Return the [x, y] coordinate for the center point of the cell that contains the specified text.  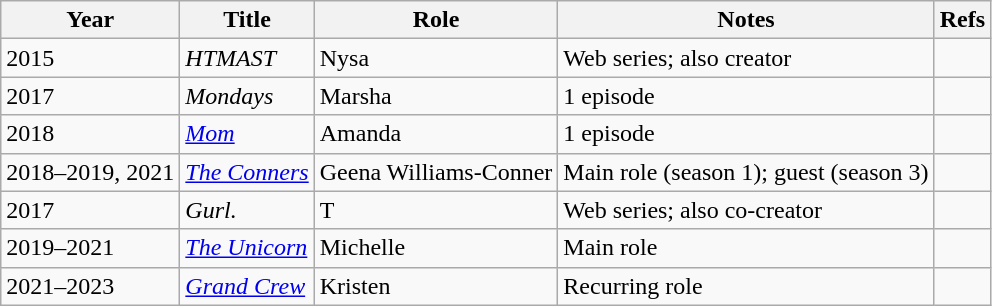
Michelle [436, 248]
Web series; also co-creator [746, 210]
Nysa [436, 58]
Notes [746, 20]
Role [436, 20]
Main role [746, 248]
2015 [90, 58]
Gurl. [247, 210]
Grand Crew [247, 286]
Mom [247, 134]
Year [90, 20]
2018 [90, 134]
Recurring role [746, 286]
Amanda [436, 134]
Marsha [436, 96]
2019–2021 [90, 248]
The Unicorn [247, 248]
HTMAST [247, 58]
Refs [962, 20]
Geena Williams-Conner [436, 172]
Mondays [247, 96]
2021–2023 [90, 286]
T [436, 210]
Main role (season 1); guest (season 3) [746, 172]
Title [247, 20]
2018–2019, 2021 [90, 172]
Web series; also creator [746, 58]
Kristen [436, 286]
The Conners [247, 172]
